Locate the cell with the specified text and output its [X, Y] center coordinate. 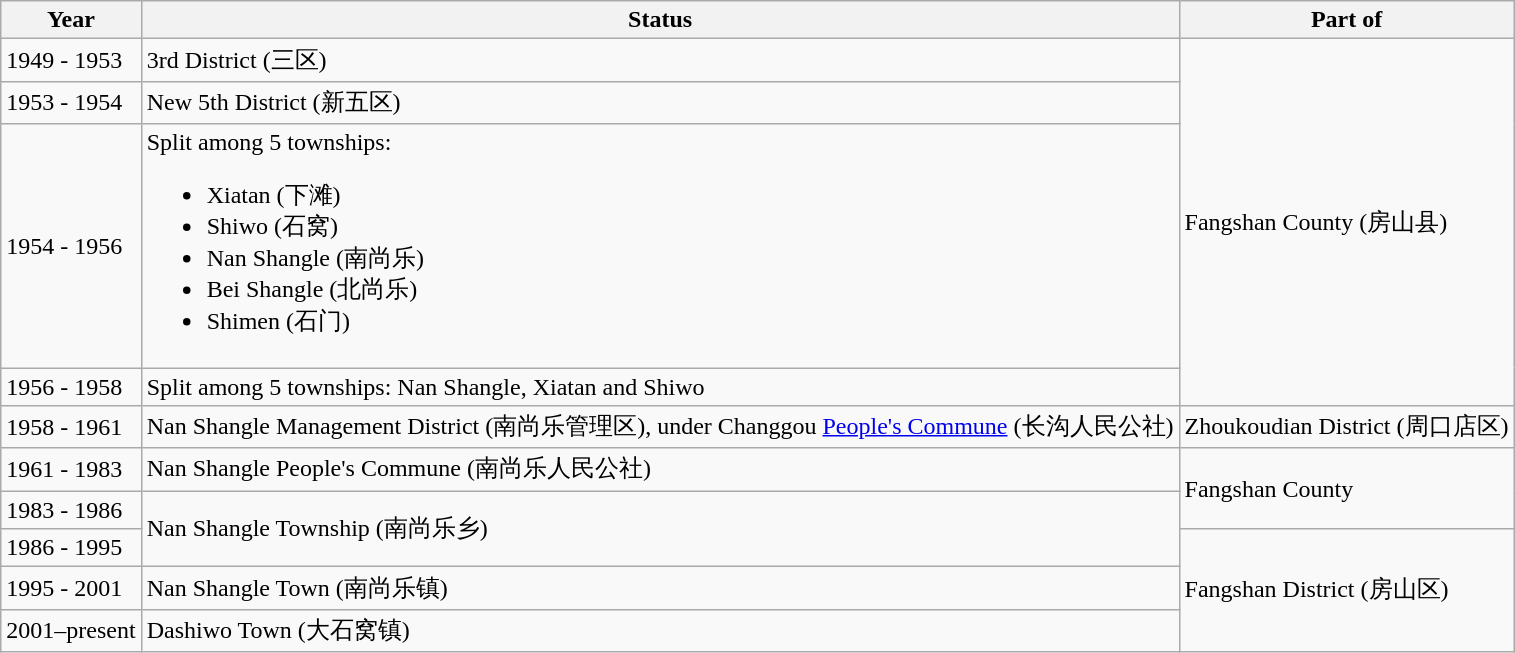
Nan Shangle Town (南尚乐镇) [660, 588]
Dashiwo Town (大石窝镇) [660, 630]
1961 - 1983 [71, 470]
1954 - 1956 [71, 246]
Split among 5 townships:Xiatan (下滩)Shiwo (石窝)Nan Shangle (南尚乐)Bei Shangle (北尚乐)Shimen (石门) [660, 246]
Part of [1346, 20]
Fangshan District (房山区) [1346, 590]
1995 - 2001 [71, 588]
1958 - 1961 [71, 428]
1949 - 1953 [71, 60]
Nan Shangle Management District (南尚乐管理区), under Changgou People's Commune (长沟人民公社) [660, 428]
2001–present [71, 630]
1956 - 1958 [71, 387]
Fangshan County [1346, 488]
Nan Shangle Township (南尚乐乡) [660, 529]
1986 - 1995 [71, 548]
Split among 5 townships: Nan Shangle, Xiatan and Shiwo [660, 387]
Nan Shangle People's Commune (南尚乐人民公社) [660, 470]
3rd District (三区) [660, 60]
New 5th District (新五区) [660, 102]
Zhoukoudian District (周口店区) [1346, 428]
Fangshan County (房山县) [1346, 222]
1953 - 1954 [71, 102]
Year [71, 20]
Status [660, 20]
1983 - 1986 [71, 510]
